Scan for the cell matching the given text and deliver its [x, y] coordinate at center. 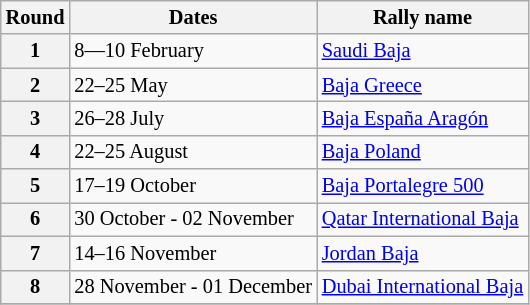
Round [36, 17]
Jordan Baja [422, 253]
Qatar International Baja [422, 219]
1 [36, 51]
Baja Poland [422, 152]
8 [36, 287]
Baja Greece [422, 85]
6 [36, 219]
17–19 October [192, 186]
4 [36, 152]
22–25 May [192, 85]
22–25 August [192, 152]
5 [36, 186]
26–28 July [192, 118]
Dates [192, 17]
28 November - 01 December [192, 287]
3 [36, 118]
30 October - 02 November [192, 219]
7 [36, 253]
14–16 November [192, 253]
Saudi Baja [422, 51]
Baja España Aragón [422, 118]
8—10 February [192, 51]
2 [36, 85]
Baja Portalegre 500 [422, 186]
Rally name [422, 17]
Dubai International Baja [422, 287]
